Capture the cell that displays the provided text and extract its (x, y) central coordinate. 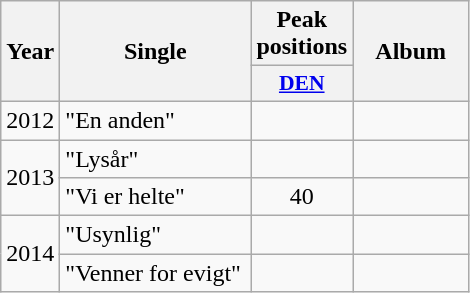
40 (302, 197)
"Vi er helte" (156, 197)
2013 (30, 178)
"En anden" (156, 120)
DEN (302, 84)
Peak positions (302, 34)
Single (156, 52)
2014 (30, 254)
"Venner for evigt" (156, 273)
Year (30, 52)
"Lysår" (156, 159)
2012 (30, 120)
Album (411, 52)
"Usynlig" (156, 235)
